Provide the [X, Y] coordinate of the cell's center where the given text is located.  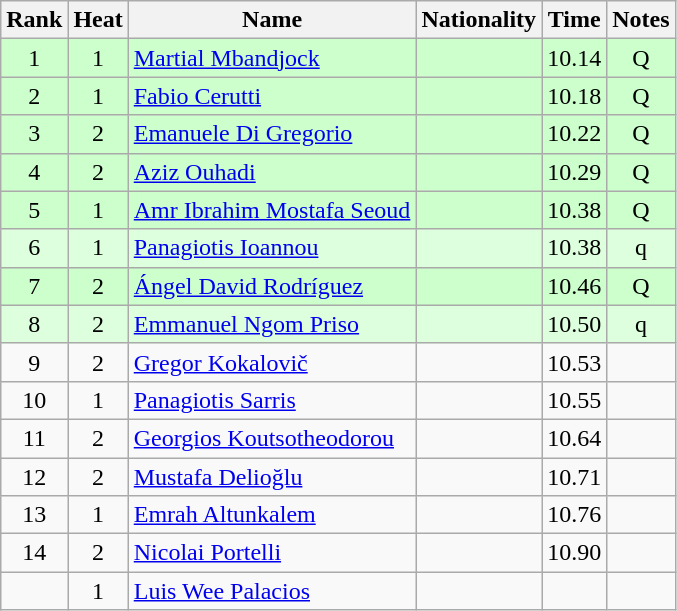
Ángel David Rodríguez [272, 286]
8 [34, 324]
Emmanuel Ngom Priso [272, 324]
Rank [34, 20]
10.46 [574, 286]
10.55 [574, 400]
Luis Wee Palacios [272, 591]
3 [34, 134]
11 [34, 438]
Panagiotis Sarris [272, 400]
13 [34, 515]
14 [34, 553]
10.53 [574, 362]
Mustafa Delioğlu [272, 477]
5 [34, 210]
Aziz Ouhadi [272, 172]
Name [272, 20]
10.29 [574, 172]
Gregor Kokalovič [272, 362]
6 [34, 248]
12 [34, 477]
7 [34, 286]
Georgios Koutsotheodorou [272, 438]
Panagiotis Ioannou [272, 248]
10 [34, 400]
Notes [641, 20]
Heat [98, 20]
10.22 [574, 134]
10.71 [574, 477]
9 [34, 362]
Nicolai Portelli [272, 553]
Emrah Altunkalem [272, 515]
10.50 [574, 324]
Martial Mbandjock [272, 58]
Nationality [479, 20]
10.90 [574, 553]
Time [574, 20]
Fabio Cerutti [272, 96]
10.64 [574, 438]
4 [34, 172]
Emanuele Di Gregorio [272, 134]
Amr Ibrahim Mostafa Seoud [272, 210]
10.76 [574, 515]
10.18 [574, 96]
10.14 [574, 58]
